Identify which cell holds the provided text, then report its [X, Y] central coordinate. 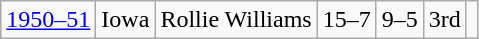
3rd [444, 20]
1950–51 [48, 20]
9–5 [400, 20]
15–7 [346, 20]
Rollie Williams [236, 20]
Iowa [126, 20]
